Extract the (x, y) coordinate from the center of the cell holding the provided text.  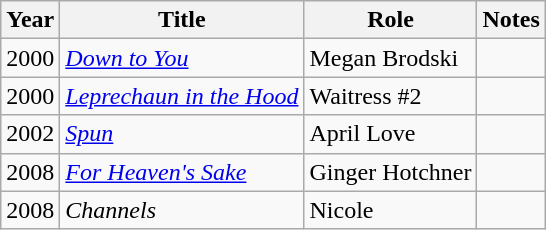
For Heaven's Sake (182, 172)
Nicole (390, 210)
Ginger Hotchner (390, 172)
Notes (511, 20)
Role (390, 20)
Year (30, 20)
Megan Brodski (390, 58)
April Love (390, 134)
Title (182, 20)
Down to You (182, 58)
Leprechaun in the Hood (182, 96)
2002 (30, 134)
Channels (182, 210)
Spun (182, 134)
Waitress #2 (390, 96)
